Find where the given text appears and provide that cell's center as [X, Y] coordinate. 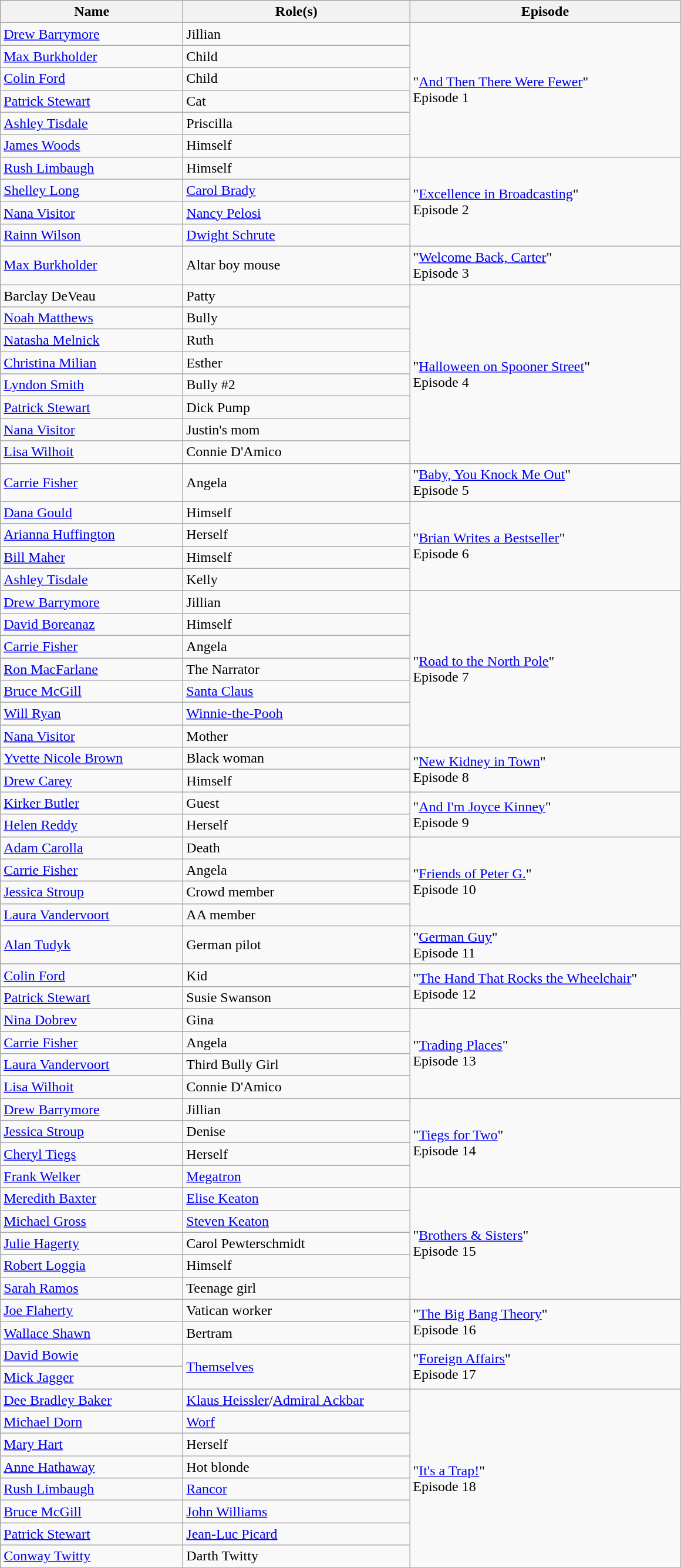
Kirker Butler [92, 803]
Lyndon Smith [92, 385]
Carol Brady [296, 190]
Michael Dorn [92, 1422]
John Williams [296, 1512]
AA member [296, 915]
David Bowie [92, 1355]
Wallace Shawn [92, 1333]
Dee Bradley Baker [92, 1400]
Helen Reddy [92, 825]
Meredith Baxter [92, 1199]
Bully [296, 318]
Anne Hathaway [92, 1467]
Frank Welker [92, 1176]
Klaus Heissler/Admiral Ackbar [296, 1400]
Death [296, 848]
David Boreanaz [92, 624]
German pilot [296, 945]
Dana Gould [92, 512]
Santa Claus [296, 692]
"New Kidney in Town"Episode 8 [545, 770]
Black woman [296, 758]
Cheryl Tiegs [92, 1154]
Role(s) [296, 12]
Vatican worker [296, 1310]
Alan Tudyk [92, 945]
Kid [296, 975]
Steven Keaton [296, 1221]
"And Then There Were Fewer"Episode 1 [545, 90]
Kelly [296, 579]
Drew Carey [92, 781]
"Brian Writes a Bestseller"Episode 6 [545, 546]
Justin's mom [296, 430]
Hot blonde [296, 1467]
Natasha Melnick [92, 340]
"Friends of Peter G."Episode 10 [545, 881]
"It's a Trap!"Episode 18 [545, 1478]
Robert Loggia [92, 1266]
Name [92, 12]
"Foreign Affairs"Episode 17 [545, 1366]
Priscilla [296, 123]
Altar boy mouse [296, 265]
The Narrator [296, 669]
"Brothers & Sisters"Episode 15 [545, 1243]
Denise [296, 1132]
Julie Hagerty [92, 1243]
Nancy Pelosi [296, 213]
Worf [296, 1422]
Esther [296, 363]
Will Ryan [92, 714]
Crowd member [296, 892]
"Baby, You Knock Me Out"Episode 5 [545, 483]
"The Big Bang Theory"Episode 16 [545, 1321]
Shelley Long [92, 190]
Joe Flaherty [92, 1310]
Rainn Wilson [92, 235]
Winnie-the-Pooh [296, 714]
Bill Maher [92, 557]
Elise Keaton [296, 1199]
Megatron [296, 1176]
Teenage girl [296, 1288]
Sarah Ramos [92, 1288]
Nina Dobrev [92, 1020]
Bertram [296, 1333]
Noah Matthews [92, 318]
Conway Twitty [92, 1556]
Adam Carolla [92, 848]
Guest [296, 803]
Mary Hart [92, 1445]
"Road to the North Pole"Episode 7 [545, 669]
Mick Jagger [92, 1377]
Themselves [296, 1366]
Gina [296, 1020]
"Halloween on Spooner Street"Episode 4 [545, 373]
Bully #2 [296, 385]
"Welcome Back, Carter"Episode 3 [545, 265]
Michael Gross [92, 1221]
"And I'm Joyce Kinney"Episode 9 [545, 814]
"Tiegs for Two"Episode 14 [545, 1143]
Arianna Huffington [92, 535]
"Trading Places"Episode 13 [545, 1053]
Ron MacFarlane [92, 669]
Carol Pewterschmidt [296, 1243]
"The Hand That Rocks the Wheelchair"Episode 12 [545, 986]
Jean-Luc Picard [296, 1534]
Rancor [296, 1489]
Patty [296, 295]
James Woods [92, 146]
Mother [296, 736]
Cat [296, 101]
Susie Swanson [296, 997]
Christina Milian [92, 363]
"Excellence in Broadcasting"Episode 2 [545, 201]
Third Bully Girl [296, 1065]
Darth Twitty [296, 1556]
Ruth [296, 340]
Yvette Nicole Brown [92, 758]
"German Guy"Episode 11 [545, 945]
Barclay DeVeau [92, 295]
Dick Pump [296, 407]
Episode [545, 12]
Dwight Schrute [296, 235]
